Identify which cell holds the provided text, then report its (x, y) central coordinate. 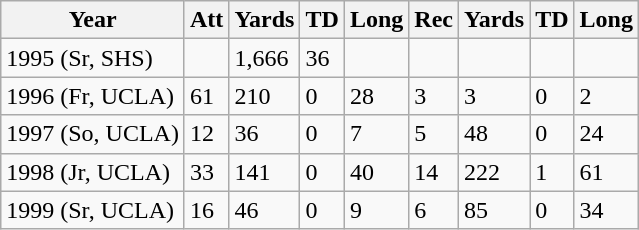
Att (206, 20)
1996 (Fr, UCLA) (93, 96)
210 (264, 96)
Year (93, 20)
34 (606, 210)
222 (494, 172)
24 (606, 134)
33 (206, 172)
1997 (So, UCLA) (93, 134)
5 (434, 134)
46 (264, 210)
12 (206, 134)
1995 (Sr, SHS) (93, 58)
1999 (Sr, UCLA) (93, 210)
9 (376, 210)
85 (494, 210)
2 (606, 96)
48 (494, 134)
7 (376, 134)
1,666 (264, 58)
141 (264, 172)
Rec (434, 20)
14 (434, 172)
28 (376, 96)
40 (376, 172)
1 (552, 172)
16 (206, 210)
6 (434, 210)
1998 (Jr, UCLA) (93, 172)
